Determine the (X, Y) coordinate at the center of the cell enclosing the given text.  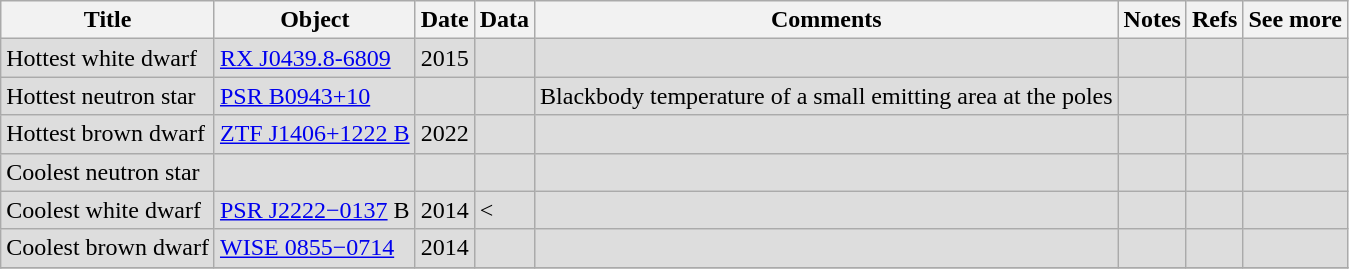
2022 (444, 134)
Coolest neutron star (108, 172)
Blackbody temperature of a small emitting area at the poles (827, 96)
Date (444, 20)
PSR J2222−0137 B (314, 210)
Title (108, 20)
Refs (1214, 20)
See more (1296, 20)
Data (504, 20)
Coolest brown dwarf (108, 248)
RX J0439.8-6809 (314, 58)
< (504, 210)
2015 (444, 58)
Hottest neutron star (108, 96)
Coolest white dwarf (108, 210)
Hottest brown dwarf (108, 134)
PSR B0943+10 (314, 96)
Notes (1152, 20)
Comments (827, 20)
Hottest white dwarf (108, 58)
WISE 0855−0714 (314, 248)
ZTF J1406+1222 B (314, 134)
Object (314, 20)
